Output the [X, Y] coordinate of the center of the cell containing the given text.  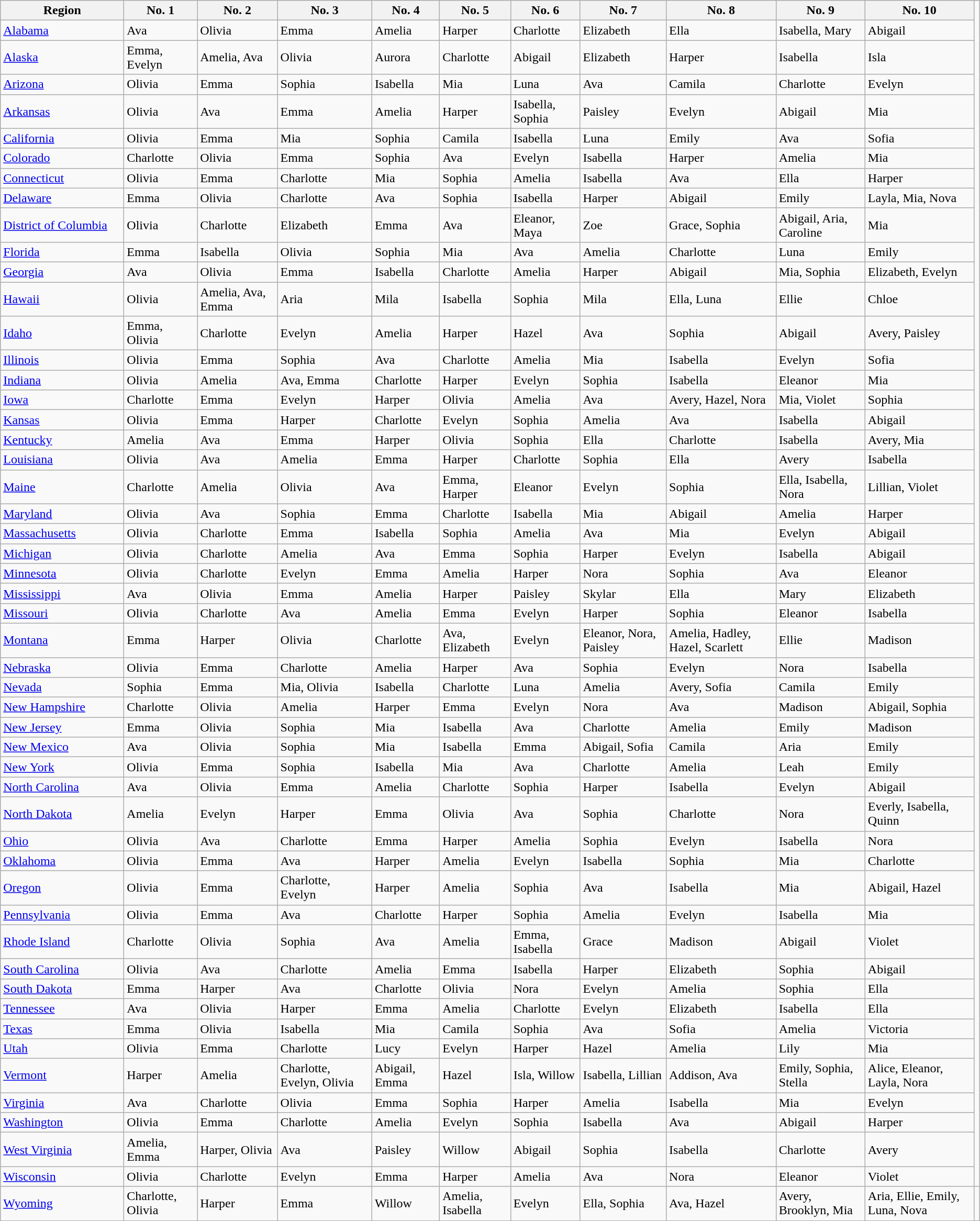
Lucy [405, 1049]
Grace [623, 941]
Missouri [62, 613]
Abigail, Sofia [623, 747]
No. 9 [820, 10]
North Dakota [62, 814]
Rhode Island [62, 941]
Florida [62, 252]
Isabella, Mary [820, 30]
Ella, Luna [721, 298]
Ava, Hazel [721, 1203]
Abigail, Hazel [919, 888]
Harper, Olivia [238, 1150]
Montana [62, 640]
North Carolina [62, 787]
New York [62, 767]
Aria, Ellie, Emily, Luna, Nova [919, 1203]
Emma, Harper [475, 487]
Ella, Isabella, Nora [820, 487]
West Virginia [62, 1150]
Amelia, Isabella [475, 1203]
Mia, Olivia [325, 687]
No. 1 [161, 10]
Emma, Evelyn [161, 58]
Ohio [62, 841]
Georgia [62, 272]
Amelia, Emma [161, 1150]
Eleanor, Maya [545, 225]
Chloe [919, 298]
Leah [820, 767]
Alice, Eleanor, Layla, Nora [919, 1075]
Emily, Sophia, Stella [820, 1075]
Tennessee [62, 1008]
Virginia [62, 1103]
Addison, Ava [721, 1075]
Indiana [62, 380]
Amelia, Hadley, Hazel, Scarlett [721, 640]
Michigan [62, 553]
Isabella, Lillian [623, 1075]
No. 4 [405, 10]
Oregon [62, 888]
No. 5 [475, 10]
Emma, Isabella [545, 941]
Amelia, Ava [238, 58]
Wyoming [62, 1203]
Mary [820, 593]
Pennsylvania [62, 915]
New Jersey [62, 727]
Layla, Mia, Nova [919, 198]
Elizabeth, Evelyn [919, 272]
Mia, Sophia [820, 272]
No. 10 [919, 10]
Illinois [62, 360]
Arkansas [62, 111]
Isla, Willow [545, 1075]
South Dakota [62, 989]
Maine [62, 487]
Zoe [623, 225]
Abigail, Sophia [919, 707]
Oklahoma [62, 861]
Avery, Hazel, Nora [721, 400]
South Carolina [62, 969]
Minnesota [62, 573]
Wisconsin [62, 1176]
No. 2 [238, 10]
No. 6 [545, 10]
Utah [62, 1049]
Delaware [62, 198]
Maryland [62, 514]
No. 7 [623, 10]
Massachusetts [62, 534]
Louisiana [62, 460]
Eleanor, Nora, Paisley [623, 640]
No. 3 [325, 10]
Grace, Sophia [721, 225]
Isla [919, 58]
Charlotte, Evelyn [325, 888]
Idaho [62, 333]
Nebraska [62, 668]
Ava, Elizabeth [475, 640]
Texas [62, 1029]
Nevada [62, 687]
Avery, Sofia [721, 687]
Washington [62, 1123]
Victoria [919, 1029]
Mia, Violet [820, 400]
Kansas [62, 420]
Hawaii [62, 298]
New Hampshire [62, 707]
District of Columbia [62, 225]
Lillian, Violet [919, 487]
Ava, Emma [325, 380]
Skylar [623, 593]
Arizona [62, 84]
Avery, Paisley [919, 333]
Avery, Brooklyn, Mia [820, 1203]
Abigail, Emma [405, 1075]
Vermont [62, 1075]
Kentucky [62, 440]
Aurora [405, 58]
Isabella, Sophia [545, 111]
Emma, Olivia [161, 333]
New Mexico [62, 747]
Abigail, Aria, Caroline [820, 225]
Charlotte, Evelyn, Olivia [325, 1075]
California [62, 138]
Alabama [62, 30]
Ella, Sophia [623, 1203]
Alaska [62, 58]
Region [62, 10]
Colorado [62, 158]
No. 8 [721, 10]
Connecticut [62, 178]
Avery, Mia [919, 440]
Amelia, Ava, Emma [238, 298]
Lily [820, 1049]
Mississippi [62, 593]
Charlotte, Olivia [161, 1203]
Iowa [62, 400]
Everly, Isabella, Quinn [919, 814]
